Identify which cell holds the provided text, then report its [X, Y] central coordinate. 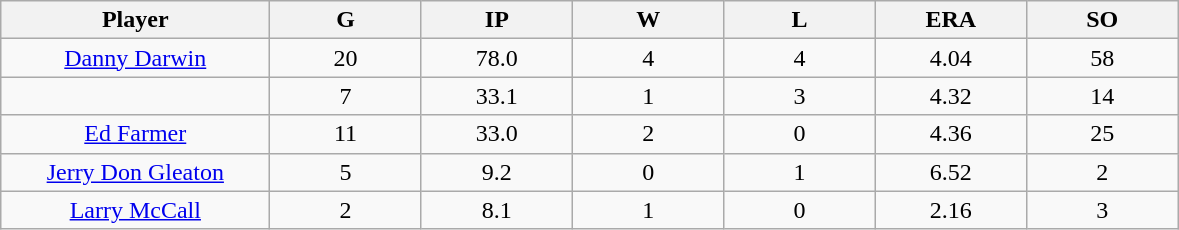
7 [346, 96]
Jerry Don Gleaton [136, 172]
5 [346, 172]
L [800, 20]
11 [346, 134]
Danny Darwin [136, 58]
78.0 [496, 58]
8.1 [496, 210]
4.36 [950, 134]
33.1 [496, 96]
20 [346, 58]
4.04 [950, 58]
G [346, 20]
25 [1102, 134]
6.52 [950, 172]
58 [1102, 58]
IP [496, 20]
Player [136, 20]
Ed Farmer [136, 134]
Larry McCall [136, 210]
14 [1102, 96]
4.32 [950, 96]
9.2 [496, 172]
W [648, 20]
SO [1102, 20]
ERA [950, 20]
33.0 [496, 134]
2.16 [950, 210]
